Return [X, Y] of the center of cell containing provided text 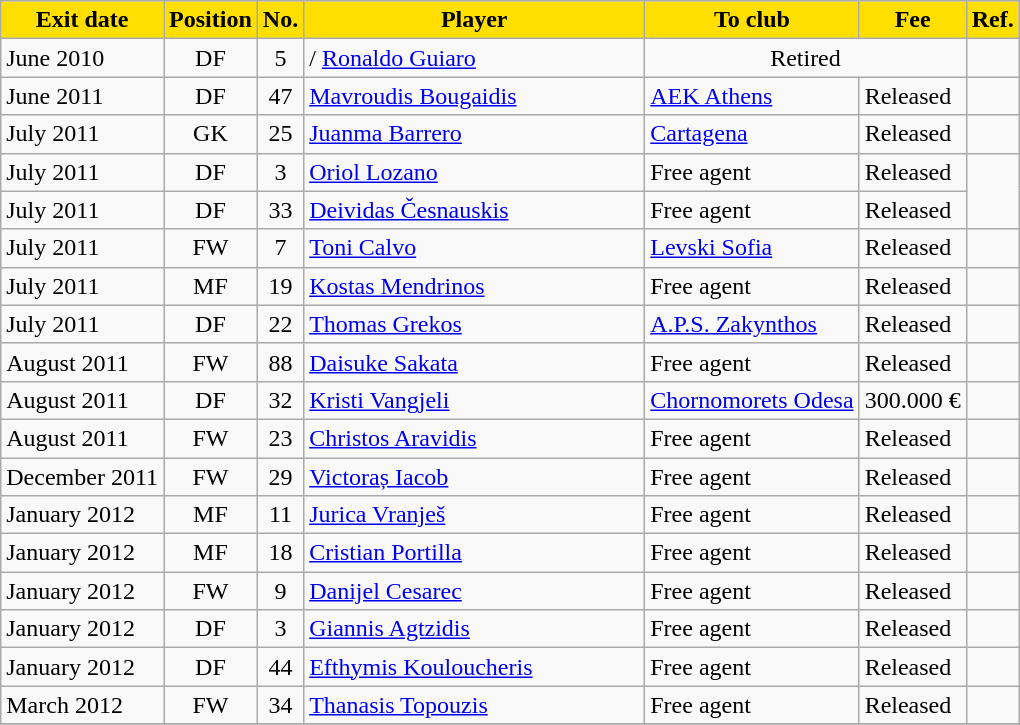
Chornomorets Odesa [752, 400]
Daisuke Sakata [474, 362]
47 [280, 96]
7 [280, 248]
300.000 € [912, 400]
22 [280, 324]
December 2011 [82, 477]
Levski Sofia [752, 248]
To club [752, 20]
25 [280, 134]
34 [280, 705]
Kristi Vangjeli [474, 400]
Deividas Česnauskis [474, 210]
Kostas Mendrinos [474, 286]
Danijel Cesarec [474, 591]
Cartagena [752, 134]
Position [211, 20]
Retired [806, 58]
March 2012 [82, 705]
Cristian Portilla [474, 553]
Toni Calvo [474, 248]
Efthymis Kouloucheris [474, 667]
23 [280, 438]
Christos Aravidis [474, 438]
Oriol Lozano [474, 172]
Juanma Barrero [474, 134]
GK [211, 134]
33 [280, 210]
Exit date [82, 20]
18 [280, 553]
A.P.S. Zakynthos [752, 324]
No. [280, 20]
Thanasis Topouzis [474, 705]
11 [280, 515]
19 [280, 286]
AEK Athens [752, 96]
44 [280, 667]
Fee [912, 20]
Player [474, 20]
Mavroudis Bougaidis [474, 96]
88 [280, 362]
Ref. [992, 20]
Giannis Agtzidis [474, 629]
/ Ronaldo Guiaro [474, 58]
June 2011 [82, 96]
June 2010 [82, 58]
9 [280, 591]
Thomas Grekos [474, 324]
Jurica Vranješ [474, 515]
5 [280, 58]
Victoraș Iacob [474, 477]
29 [280, 477]
32 [280, 400]
